Locate the cell with the specified text and output its (X, Y) center coordinate. 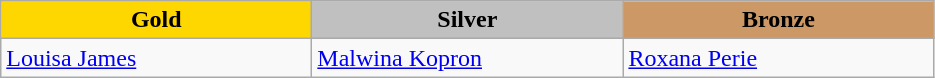
Silver (468, 20)
Bronze (778, 20)
Gold (156, 20)
Louisa James (156, 58)
Roxana Perie (778, 58)
Malwina Kopron (468, 58)
